Provide the (X, Y) coordinate of the cell's center where the given text is located.  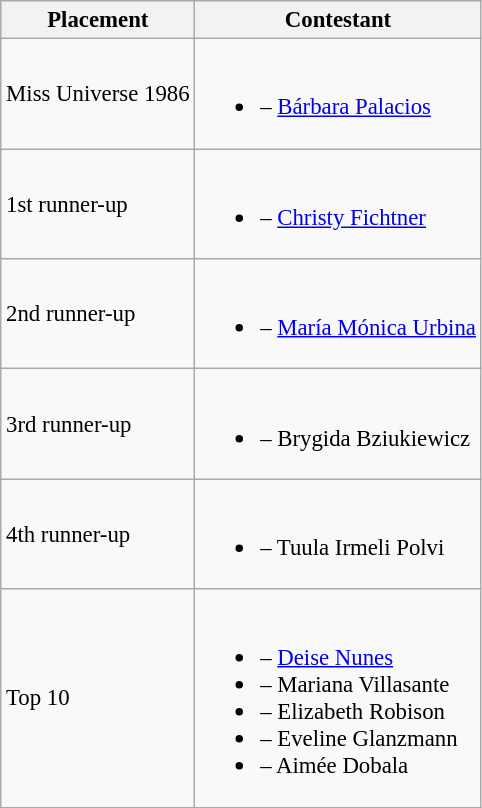
– Tuula Irmeli Polvi (338, 534)
2nd runner-up (98, 314)
– Brygida Bziukiewicz (338, 424)
1st runner-up (98, 204)
Top 10 (98, 698)
– María Mónica Urbina (338, 314)
4th runner-up (98, 534)
– Christy Fichtner (338, 204)
Contestant (338, 20)
Placement (98, 20)
Miss Universe 1986 (98, 94)
3rd runner-up (98, 424)
– Deise Nunes – Mariana Villasante – Elizabeth Robison – Eveline Glanzmann – Aimée Dobala (338, 698)
– Bárbara Palacios (338, 94)
